Extract the [x, y] coordinate from the center of the cell holding the provided text.  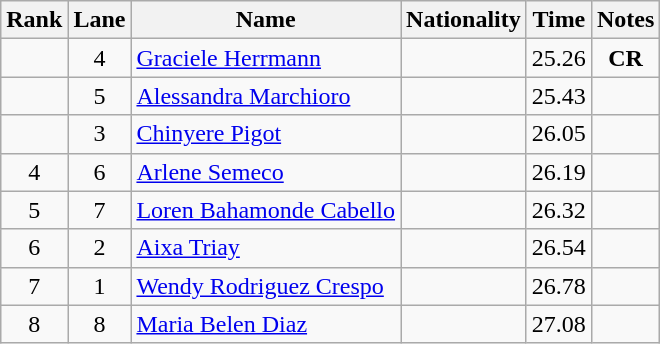
3 [100, 134]
1 [100, 286]
Graciele Herrmann [266, 58]
Maria Belen Diaz [266, 324]
26.54 [558, 248]
CR [625, 58]
26.19 [558, 172]
Wendy Rodriguez Crespo [266, 286]
Lane [100, 20]
Nationality [464, 20]
26.78 [558, 286]
2 [100, 248]
25.43 [558, 96]
Time [558, 20]
26.32 [558, 210]
Notes [625, 20]
Arlene Semeco [266, 172]
Loren Bahamonde Cabello [266, 210]
Name [266, 20]
Chinyere Pigot [266, 134]
26.05 [558, 134]
27.08 [558, 324]
Alessandra Marchioro [266, 96]
Aixa Triay [266, 248]
25.26 [558, 58]
Rank [34, 20]
